Capture the cell that displays the provided text and extract its [X, Y] central coordinate. 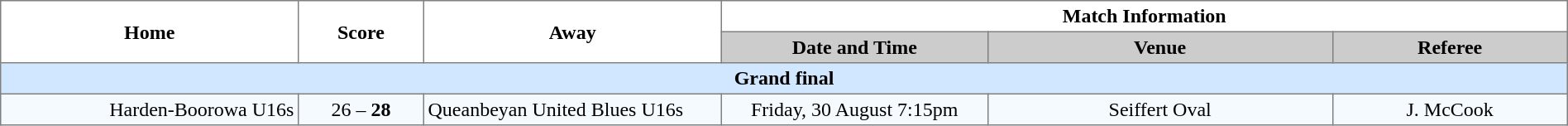
Referee [1450, 47]
Queanbeyan United Blues U16s [572, 109]
26 – 28 [361, 109]
Match Information [1145, 17]
Harden-Boorowa U16s [150, 109]
Away [572, 31]
Date and Time [854, 47]
Grand final [784, 79]
Seiffert Oval [1159, 109]
Home [150, 31]
Score [361, 31]
Friday, 30 August 7:15pm [854, 109]
J. McCook [1450, 109]
Venue [1159, 47]
